Extract the [X, Y] coordinate from the center of the cell holding the provided text.  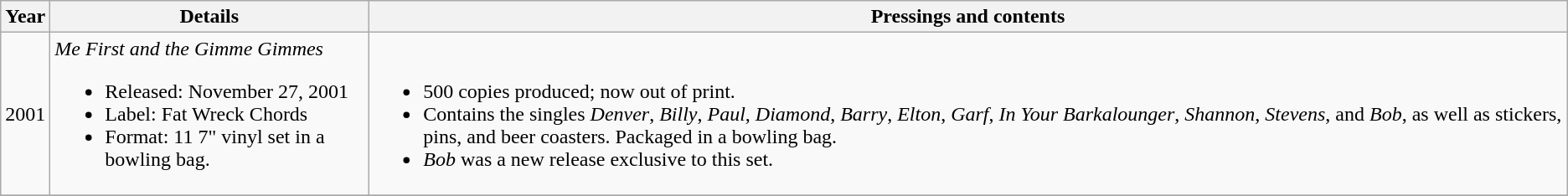
Year [25, 17]
Details [209, 17]
2001 [25, 114]
Pressings and contents [968, 17]
Me First and the Gimme GimmesReleased: November 27, 2001Label: Fat Wreck ChordsFormat: 11 7" vinyl set in a bowling bag. [209, 114]
